Return the (X, Y) coordinate for the center point of the cell that contains the specified text.  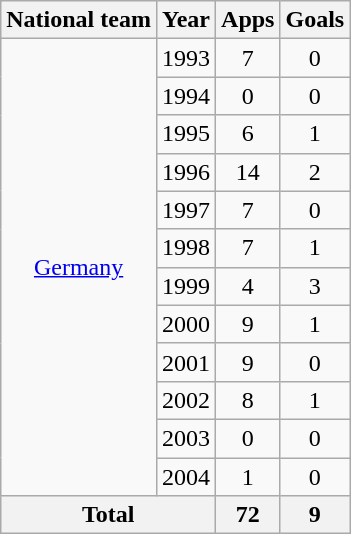
1996 (186, 172)
Germany (79, 268)
National team (79, 20)
6 (248, 134)
1998 (186, 248)
1995 (186, 134)
3 (315, 286)
2002 (186, 400)
Year (186, 20)
2000 (186, 324)
2 (315, 172)
2001 (186, 362)
2003 (186, 438)
4 (248, 286)
Goals (315, 20)
72 (248, 515)
1994 (186, 96)
Total (108, 515)
8 (248, 400)
2004 (186, 477)
14 (248, 172)
Apps (248, 20)
1999 (186, 286)
1993 (186, 58)
1997 (186, 210)
